Search for the cell housing the specified text and yield its (x, y) center coordinate. 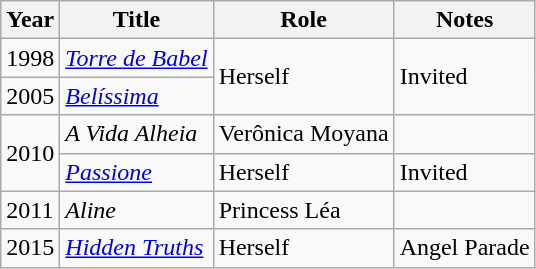
2015 (30, 248)
A Vida Alheia (136, 134)
1998 (30, 58)
Princess Léa (304, 210)
Torre de Babel (136, 58)
Title (136, 20)
Year (30, 20)
Passione (136, 172)
Angel Parade (464, 248)
Verônica Moyana (304, 134)
Belíssima (136, 96)
Role (304, 20)
Aline (136, 210)
Notes (464, 20)
2005 (30, 96)
2010 (30, 153)
Hidden Truths (136, 248)
2011 (30, 210)
